Provide the [x, y] coordinate of the cell's center where the given text is located.  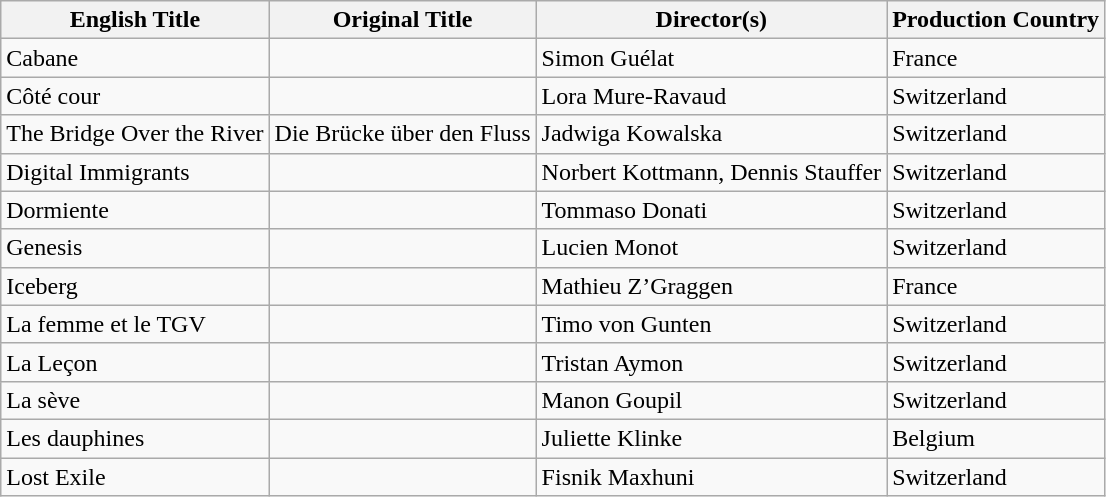
Timo von Gunten [712, 324]
Lucien Monot [712, 248]
Tristan Aymon [712, 362]
Côté cour [135, 96]
Director(s) [712, 20]
Les dauphines [135, 438]
Mathieu Z’Graggen [712, 286]
La Leçon [135, 362]
English Title [135, 20]
Fisnik Maxhuni [712, 477]
Digital Immigrants [135, 172]
La femme et le TGV [135, 324]
Genesis [135, 248]
Jadwiga Kowalska [712, 134]
Production Country [996, 20]
Manon Goupil [712, 400]
Simon Guélat [712, 58]
Iceberg [135, 286]
Cabane [135, 58]
La sève [135, 400]
Norbert Kottmann, Dennis Stauffer [712, 172]
Dormiente [135, 210]
Lost Exile [135, 477]
Belgium [996, 438]
Lora Mure-Ravaud [712, 96]
Die Brücke über den Fluss [402, 134]
Original Title [402, 20]
The Bridge Over the River [135, 134]
Tommaso Donati [712, 210]
Juliette Klinke [712, 438]
